Identify which cell holds the provided text, then report its (x, y) central coordinate. 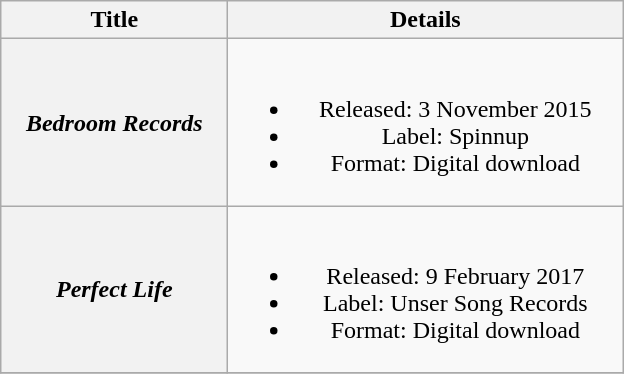
Released: 9 February 2017Label: Unser Song RecordsFormat: Digital download (426, 290)
Details (426, 20)
Released: 3 November 2015Label: SpinnupFormat: Digital download (426, 122)
Perfect Life (114, 290)
Bedroom Records (114, 122)
Title (114, 20)
